Search for the cell housing the specified text and yield its (x, y) center coordinate. 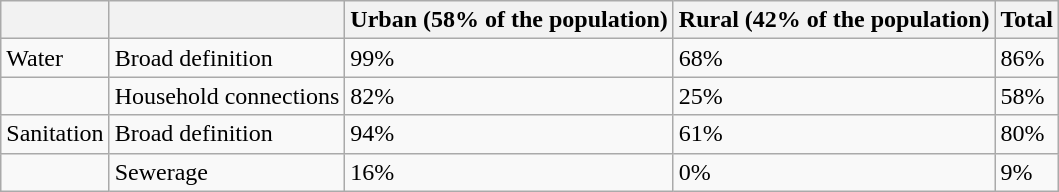
Urban (58% of the population) (509, 20)
94% (509, 134)
61% (834, 134)
16% (509, 172)
Sewerage (227, 172)
86% (1027, 58)
25% (834, 96)
Total (1027, 20)
0% (834, 172)
Sanitation (55, 134)
58% (1027, 96)
Household connections (227, 96)
Rural (42% of the population) (834, 20)
82% (509, 96)
9% (1027, 172)
99% (509, 58)
80% (1027, 134)
68% (834, 58)
Water (55, 58)
